For the text-containing cell, return its midpoint in [x, y] coordinate format. 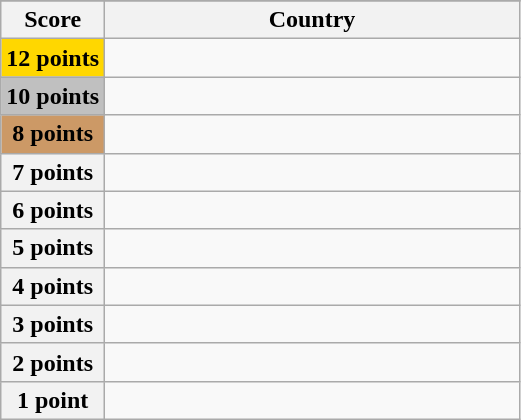
6 points [53, 210]
3 points [53, 324]
10 points [53, 96]
8 points [53, 134]
2 points [53, 362]
Country [312, 20]
1 point [53, 400]
4 points [53, 286]
Score [53, 20]
5 points [53, 248]
12 points [53, 58]
7 points [53, 172]
